Scan for the cell matching the given text and deliver its [x, y] coordinate at center. 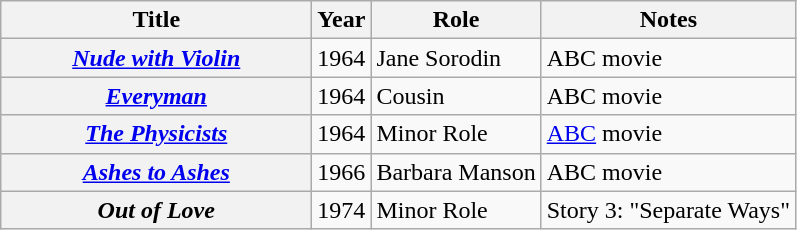
Barbara Manson [456, 172]
Jane Sorodin [456, 58]
1974 [342, 210]
Cousin [456, 96]
Out of Love [156, 210]
Ashes to Ashes [156, 172]
Story 3: "Separate Ways" [668, 210]
Notes [668, 20]
Role [456, 20]
Year [342, 20]
Everyman [156, 96]
Nude with Violin [156, 58]
1966 [342, 172]
Title [156, 20]
The Physicists [156, 134]
